Detect which cell encompasses the target text, then output its (X, Y) center coordinate. 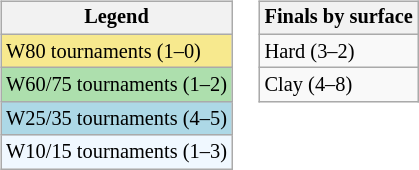
Legend (116, 18)
Finals by surface (339, 18)
W10/15 tournaments (1–3) (116, 152)
W25/35 tournaments (4–5) (116, 119)
Clay (4–8) (339, 85)
W60/75 tournaments (1–2) (116, 85)
W80 tournaments (1–0) (116, 51)
Hard (3–2) (339, 51)
